Return (x, y) of the center of cell containing provided text 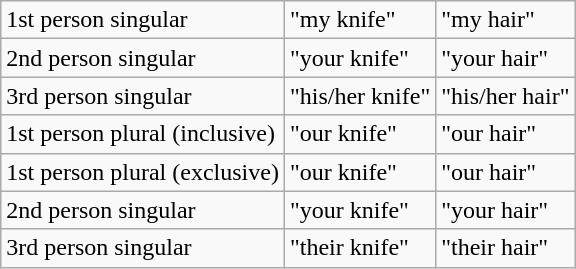
"their hair" (506, 248)
"their knife" (360, 248)
1st person plural (inclusive) (143, 134)
"his/her knife" (360, 96)
"my knife" (360, 20)
"my hair" (506, 20)
1st person plural (exclusive) (143, 172)
1st person singular (143, 20)
"his/her hair" (506, 96)
